Identify which cell holds the provided text, then report its (X, Y) central coordinate. 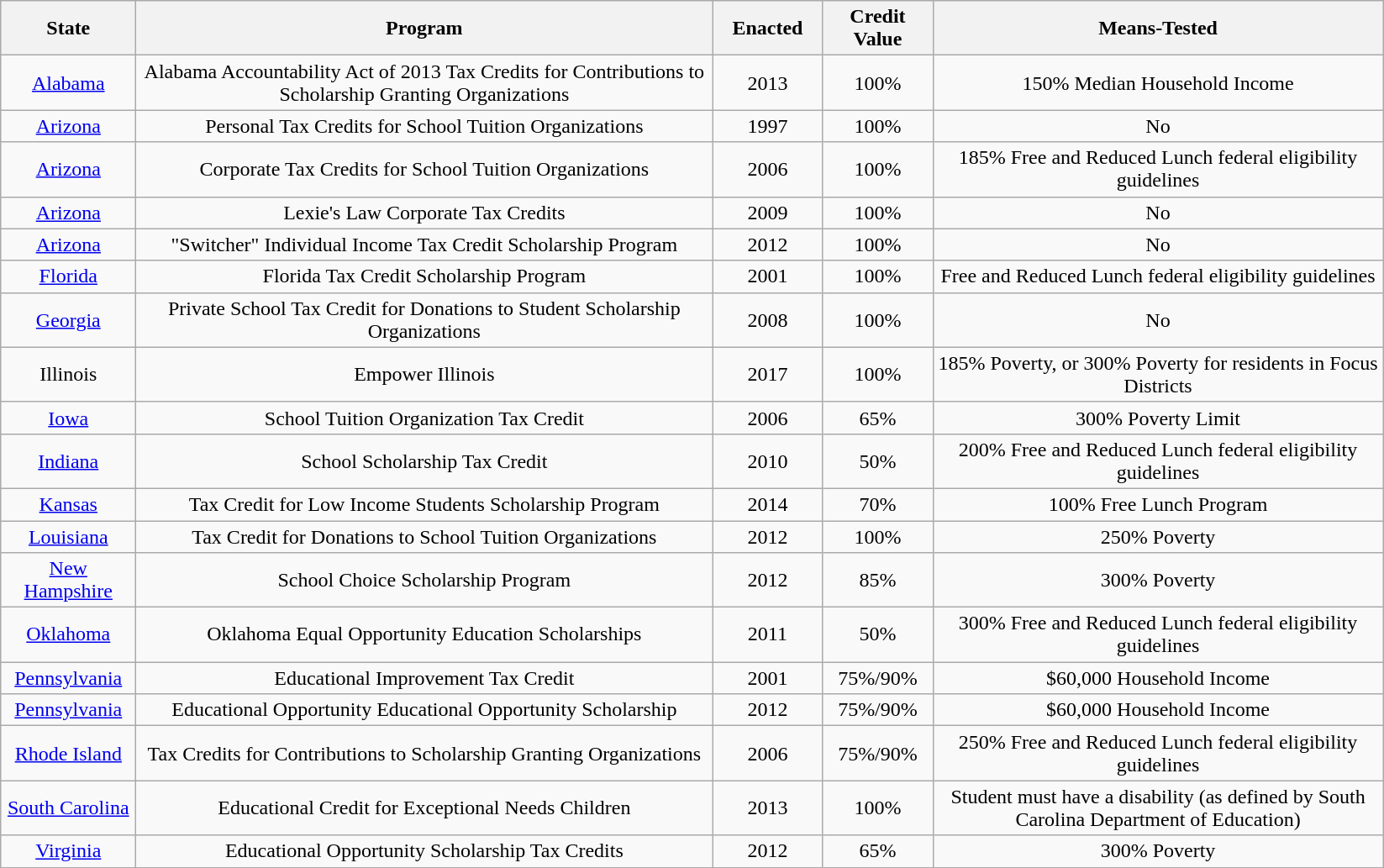
Florida (69, 276)
1997 (768, 126)
Corporate Tax Credits for School Tuition Organizations (424, 170)
250% Free and Reduced Lunch federal eligibility guidelines (1158, 753)
Enacted (768, 29)
Personal Tax Credits for School Tuition Organizations (424, 126)
Louisiana (69, 537)
School Tuition Organization Tax Credit (424, 418)
2008 (768, 319)
Program (424, 29)
250% Poverty (1158, 537)
Florida Tax Credit Scholarship Program (424, 276)
70% (877, 504)
Tax Credit for Donations to School Tuition Organizations (424, 537)
Lexie's Law Corporate Tax Credits (424, 213)
185% Poverty, or 300% Poverty for residents in Focus Districts (1158, 375)
Means-Tested (1158, 29)
100% Free Lunch Program (1158, 504)
200% Free and Reduced Lunch federal eligibility guidelines (1158, 460)
Iowa (69, 418)
85% (877, 580)
School Choice Scholarship Program (424, 580)
Georgia (69, 319)
Educational Improvement Tax Credit (424, 678)
Free and Reduced Lunch federal eligibility guidelines (1158, 276)
Virginia (69, 851)
300% Poverty Limit (1158, 418)
Oklahoma (69, 635)
Student must have a disability (as defined by South Carolina Department of Education) (1158, 808)
300% Free and Reduced Lunch federal eligibility guidelines (1158, 635)
Kansas (69, 504)
School Scholarship Tax Credit (424, 460)
Tax Credit for Low Income Students Scholarship Program (424, 504)
Educational Opportunity Scholarship Tax Credits (424, 851)
2010 (768, 460)
New Hampshire (69, 580)
Rhode Island (69, 753)
Private School Tax Credit for Donations to Student Scholarship Organizations (424, 319)
Educational Credit for Exceptional Needs Children (424, 808)
150% Median Household Income (1158, 82)
Credit Value (877, 29)
Tax Credits for Contributions to Scholarship Granting Organizations (424, 753)
185% Free and Reduced Lunch federal eligibility guidelines (1158, 170)
2011 (768, 635)
2009 (768, 213)
Illinois (69, 375)
Empower Illinois (424, 375)
"Switcher" Individual Income Tax Credit Scholarship Program (424, 245)
State (69, 29)
Alabama Accountability Act of 2013 Tax Credits for Contributions to Scholarship Granting Organizations (424, 82)
Oklahoma Equal Opportunity Education Scholarships (424, 635)
Alabama (69, 82)
2014 (768, 504)
2017 (768, 375)
Educational Opportunity Educational Opportunity Scholarship (424, 710)
South Carolina (69, 808)
Indiana (69, 460)
